Locate the cell with the specified text and output its [x, y] center coordinate. 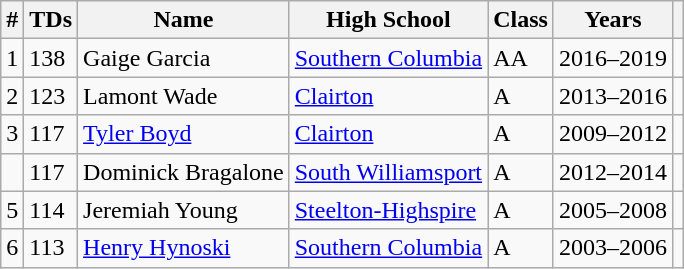
Name [184, 20]
2009–2012 [612, 134]
123 [51, 96]
2 [12, 96]
# [12, 20]
Lamont Wade [184, 96]
South Williamsport [388, 172]
Henry Hynoski [184, 248]
Steelton-Highspire [388, 210]
TDs [51, 20]
2005–2008 [612, 210]
Gaige Garcia [184, 58]
2012–2014 [612, 172]
High School [388, 20]
113 [51, 248]
5 [12, 210]
2003–2006 [612, 248]
1 [12, 58]
6 [12, 248]
114 [51, 210]
Jeremiah Young [184, 210]
Dominick Bragalone [184, 172]
3 [12, 134]
138 [51, 58]
Class [521, 20]
2013–2016 [612, 96]
Tyler Boyd [184, 134]
Years [612, 20]
AA [521, 58]
2016–2019 [612, 58]
